For the text-containing cell, return its midpoint in [X, Y] coordinate format. 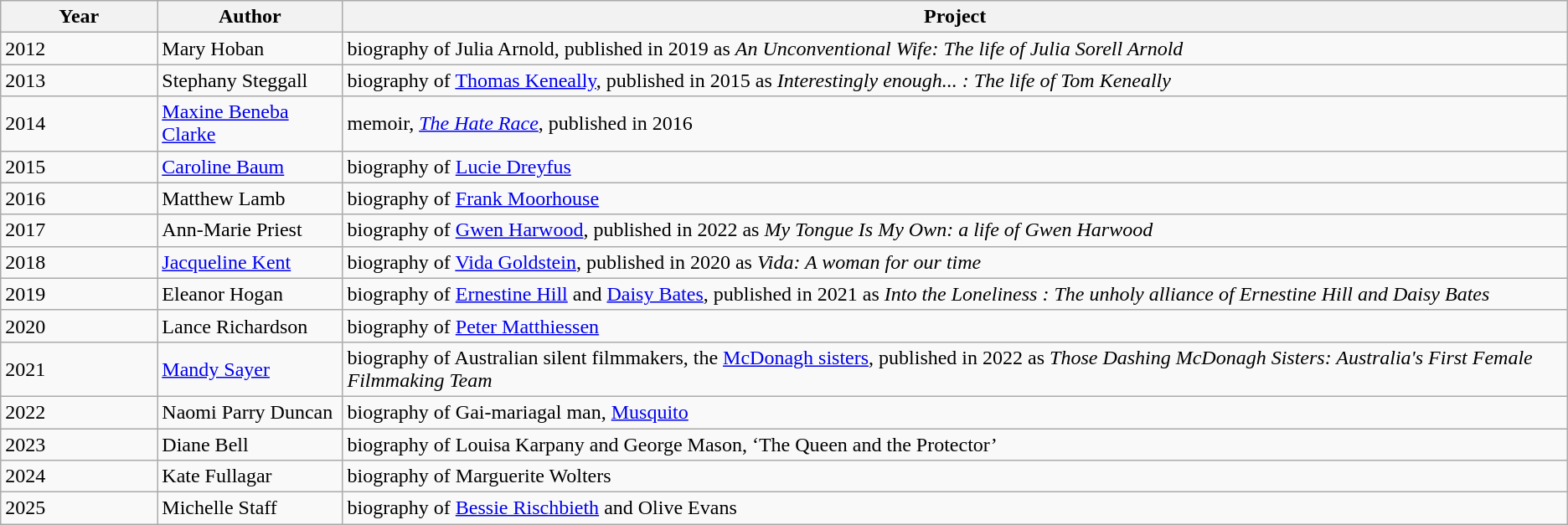
2023 [79, 445]
Lance Richardson [250, 326]
Matthew Lamb [250, 198]
biography of Peter Matthiessen [955, 326]
Naomi Parry Duncan [250, 412]
2015 [79, 167]
biography of Julia Arnold, published in 2019 as An Unconventional Wife: The life of Julia Sorell Arnold [955, 49]
biography of Frank Moorhouse [955, 198]
Kate Fullagar [250, 476]
2019 [79, 294]
Maxine Beneba Clarke [250, 124]
biography of Vida Goldstein, published in 2020 as Vida: A woman for our time [955, 262]
Mary Hoban [250, 49]
2013 [79, 80]
2024 [79, 476]
2017 [79, 230]
memoir, The Hate Race, published in 2016 [955, 124]
Ann-Marie Priest [250, 230]
2012 [79, 49]
biography of Bessie Rischbieth and Olive Evans [955, 508]
2018 [79, 262]
Eleanor Hogan [250, 294]
Project [955, 17]
biography of Marguerite Wolters [955, 476]
Caroline Baum [250, 167]
Stephany Steggall [250, 80]
Mandy Sayer [250, 368]
Jacqueline Kent [250, 262]
2022 [79, 412]
2021 [79, 368]
biography of Thomas Keneally, published in 2015 as Interestingly enough... : The life of Tom Keneally [955, 80]
biography of Ernestine Hill and Daisy Bates, published in 2021 as Into the Loneliness : The unholy alliance of Ernestine Hill and Daisy Bates [955, 294]
2016 [79, 198]
Michelle Staff [250, 508]
biography of Lucie Dreyfus [955, 167]
2014 [79, 124]
Diane Bell [250, 445]
2025 [79, 508]
Author [250, 17]
Year [79, 17]
biography of Gai-mariagal man, Musquito [955, 412]
biography of Louisa Karpany and George Mason, ‘The Queen and the Protector’ [955, 445]
biography of Gwen Harwood, published in 2022 as My Tongue Is My Own: a life of Gwen Harwood [955, 230]
2020 [79, 326]
